Identify which cell holds the provided text, then report its [x, y] central coordinate. 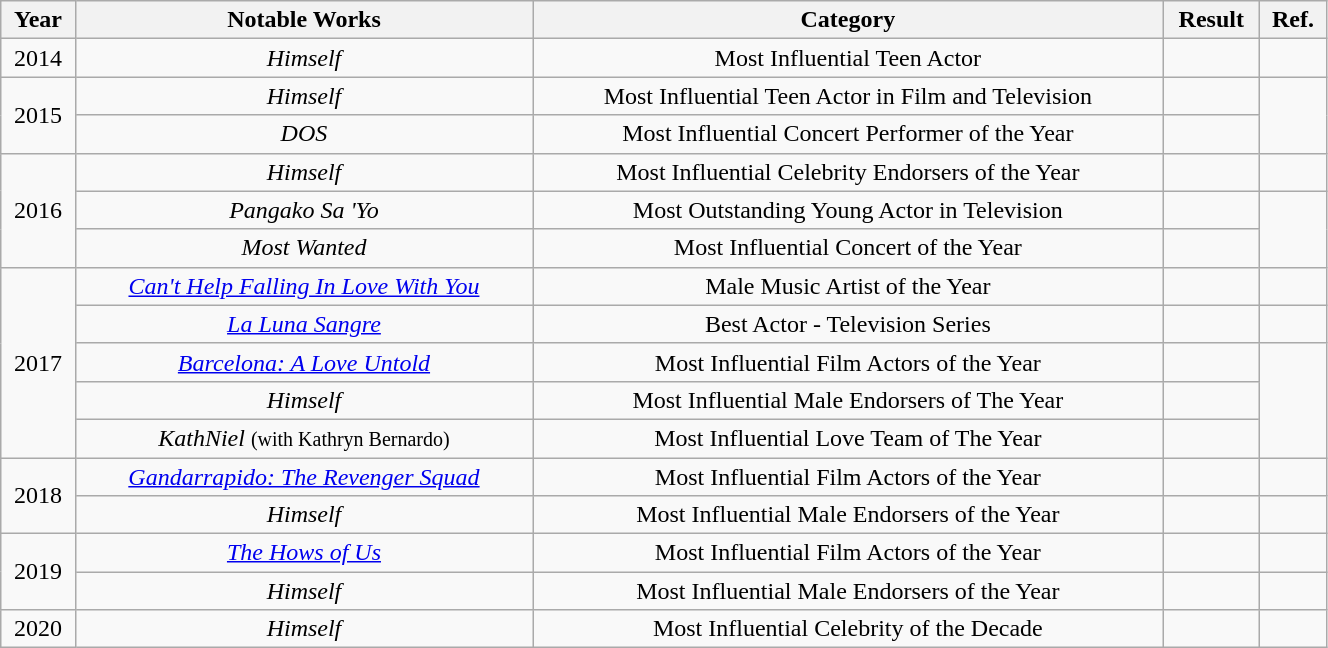
La Luna Sangre [304, 324]
Most Wanted [304, 248]
KathNiel (with Kathryn Bernardo) [304, 438]
Most Influential Concert Performer of the Year [848, 134]
Pangako Sa 'Yo [304, 210]
Ref. [1292, 20]
Best Actor - Television Series [848, 324]
Gandarrapido: The Revenger Squad [304, 477]
Year [38, 20]
2018 [38, 496]
2019 [38, 572]
2016 [38, 210]
Most Influential Love Team of The Year [848, 438]
DOS [304, 134]
2017 [38, 362]
2015 [38, 115]
Most Influential Concert of the Year [848, 248]
Most Influential Celebrity Endorsers of the Year [848, 172]
Most Influential Celebrity of the Decade [848, 629]
Result [1211, 20]
The Hows of Us [304, 553]
Most Influential Teen Actor [848, 58]
Most Influential Male Endorsers of The Year [848, 400]
Notable Works [304, 20]
Male Music Artist of the Year [848, 286]
Most Influential Teen Actor in Film and Television [848, 96]
Barcelona: A Love Untold [304, 362]
Category [848, 20]
Most Outstanding Young Actor in Television [848, 210]
2014 [38, 58]
Can't Help Falling In Love With You [304, 286]
2020 [38, 629]
